Return the (X, Y) coordinate for the center point of the cell that contains the specified text.  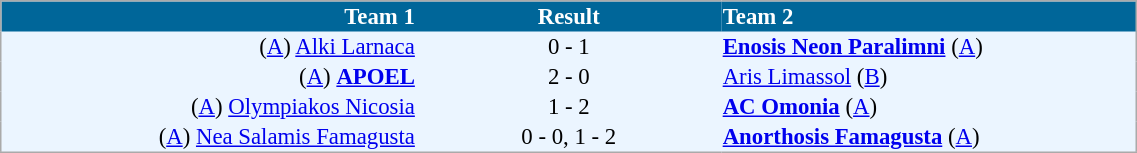
AC Omonia (A) (929, 107)
Anorthosis Famagusta (A) (929, 137)
0 - 1 (568, 47)
(A) Nea Salamis Famagusta (209, 137)
Result (568, 16)
1 - 2 (568, 107)
Aris Limassol (B) (929, 77)
Enosis Neon Paralimni (A) (929, 47)
0 - 0, 1 - 2 (568, 137)
(A) Olympiakos Nicosia (209, 107)
(A) Alki Larnaca (209, 47)
Team 2 (929, 16)
(A) APOEL (209, 77)
Team 1 (209, 16)
2 - 0 (568, 77)
